Extract the [x, y] coordinate from the center of the cell holding the provided text.  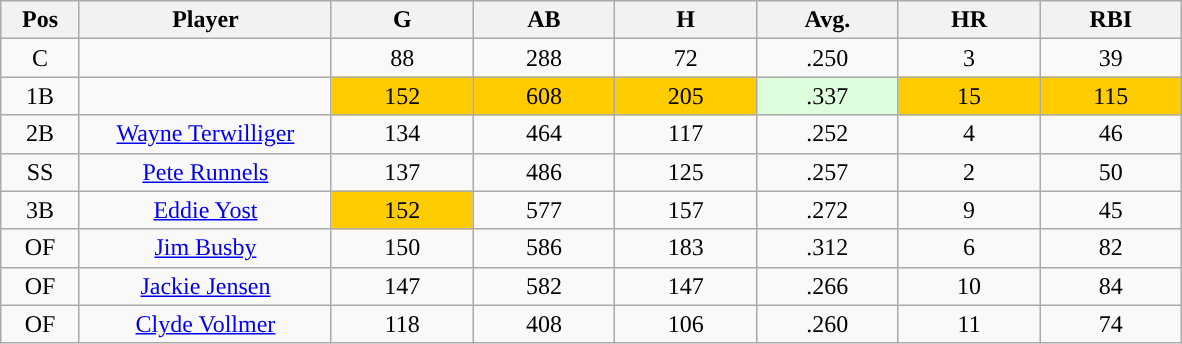
Jim Busby [205, 248]
C [40, 58]
2 [969, 172]
205 [686, 96]
464 [544, 134]
9 [969, 210]
Jackie Jensen [205, 286]
88 [402, 58]
Eddie Yost [205, 210]
Clyde Vollmer [205, 324]
137 [402, 172]
82 [1111, 248]
486 [544, 172]
157 [686, 210]
.272 [828, 210]
45 [1111, 210]
.266 [828, 286]
50 [1111, 172]
G [402, 20]
.250 [828, 58]
408 [544, 324]
106 [686, 324]
125 [686, 172]
150 [402, 248]
586 [544, 248]
117 [686, 134]
183 [686, 248]
.252 [828, 134]
Wayne Terwilliger [205, 134]
118 [402, 324]
115 [1111, 96]
1B [40, 96]
.260 [828, 324]
.337 [828, 96]
608 [544, 96]
3B [40, 210]
Pete Runnels [205, 172]
Pos [40, 20]
AB [544, 20]
288 [544, 58]
74 [1111, 324]
RBI [1111, 20]
72 [686, 58]
3 [969, 58]
6 [969, 248]
134 [402, 134]
Avg. [828, 20]
H [686, 20]
15 [969, 96]
2B [40, 134]
84 [1111, 286]
39 [1111, 58]
4 [969, 134]
SS [40, 172]
46 [1111, 134]
.257 [828, 172]
11 [969, 324]
582 [544, 286]
.312 [828, 248]
Player [205, 20]
577 [544, 210]
HR [969, 20]
10 [969, 286]
